Identify which cell holds the provided text, then report its [x, y] central coordinate. 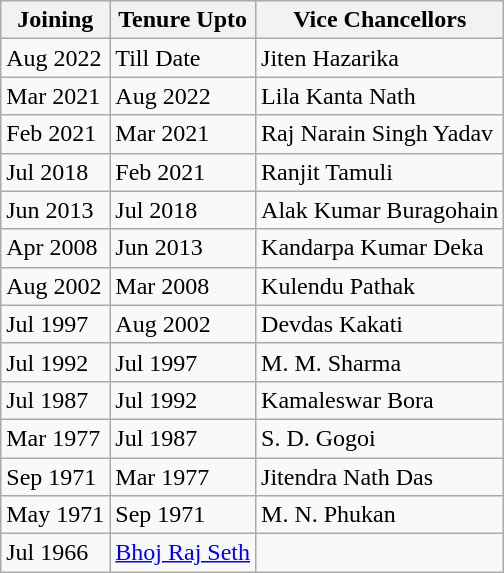
Apr 2008 [56, 248]
Jul 1966 [56, 553]
Jiten Hazarika [380, 58]
Jitendra Nath Das [380, 477]
S. D. Gogoi [380, 438]
Ranjit Tamuli [380, 172]
Kulendu Pathak [380, 286]
M. M. Sharma [380, 362]
Till Date [183, 58]
May 1971 [56, 515]
Raj Narain Singh Yadav [380, 134]
Tenure Upto [183, 20]
Lila Kanta Nath [380, 96]
Vice Chancellors [380, 20]
Alak Kumar Buragohain [380, 210]
M. N. Phukan [380, 515]
Kandarpa Kumar Deka [380, 248]
Devdas Kakati [380, 324]
Mar 2008 [183, 286]
Kamaleswar Bora [380, 400]
Bhoj Raj Seth [183, 553]
Joining [56, 20]
